Scan for the cell matching the given text and deliver its [x, y] coordinate at center. 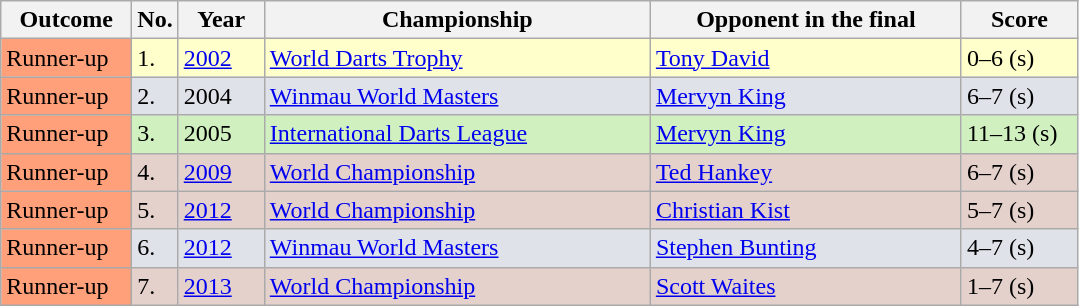
6. [155, 248]
Championship [457, 20]
0–6 (s) [1019, 58]
2002 [221, 58]
Ted Hankey [806, 172]
2013 [221, 286]
2005 [221, 134]
2004 [221, 96]
1. [155, 58]
2. [155, 96]
International Darts League [457, 134]
Stephen Bunting [806, 248]
Christian Kist [806, 210]
3. [155, 134]
1–7 (s) [1019, 286]
5–7 (s) [1019, 210]
5. [155, 210]
4–7 (s) [1019, 248]
7. [155, 286]
Year [221, 20]
Scott Waites [806, 286]
Opponent in the final [806, 20]
Score [1019, 20]
4. [155, 172]
Outcome [66, 20]
Tony David [806, 58]
World Darts Trophy [457, 58]
No. [155, 20]
2009 [221, 172]
11–13 (s) [1019, 134]
